Detect which cell encompasses the target text, then output its [x, y] center coordinate. 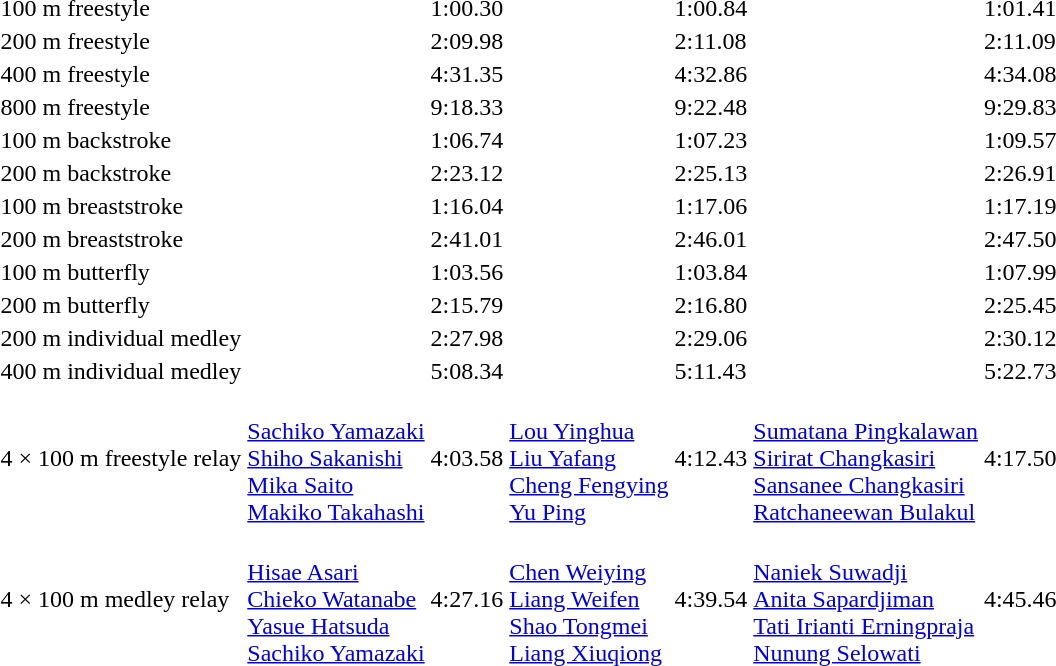
1:03.56 [467, 272]
2:11.08 [711, 41]
2:09.98 [467, 41]
Lou YinghuaLiu YafangCheng FengyingYu Ping [589, 458]
2:23.12 [467, 173]
2:25.13 [711, 173]
4:32.86 [711, 74]
Sachiko YamazakiShiho SakanishiMika SaitoMakiko Takahashi [336, 458]
2:41.01 [467, 239]
1:17.06 [711, 206]
9:22.48 [711, 107]
2:29.06 [711, 338]
1:16.04 [467, 206]
2:16.80 [711, 305]
1:06.74 [467, 140]
1:03.84 [711, 272]
2:27.98 [467, 338]
5:11.43 [711, 371]
2:15.79 [467, 305]
9:18.33 [467, 107]
4:12.43 [711, 458]
4:03.58 [467, 458]
4:31.35 [467, 74]
2:46.01 [711, 239]
5:08.34 [467, 371]
Sumatana PingkalawanSirirat ChangkasiriSansanee ChangkasiriRatchaneewan Bulakul [866, 458]
1:07.23 [711, 140]
